Scan for the cell matching the given text and deliver its (x, y) coordinate at center. 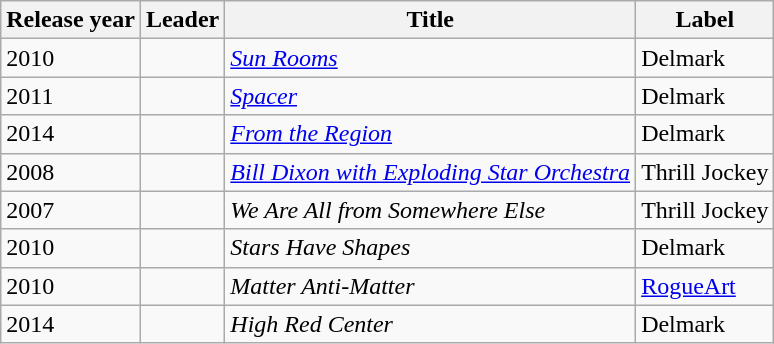
Bill Dixon with Exploding Star Orchestra (430, 172)
Title (430, 20)
RogueArt (705, 286)
High Red Center (430, 324)
Label (705, 20)
Stars Have Shapes (430, 248)
Leader (182, 20)
We Are All from Somewhere Else (430, 210)
Sun Rooms (430, 58)
2011 (71, 96)
2007 (71, 210)
From the Region (430, 134)
Release year (71, 20)
Spacer (430, 96)
2008 (71, 172)
Matter Anti-Matter (430, 286)
